Search for the cell housing the specified text and yield its [x, y] center coordinate. 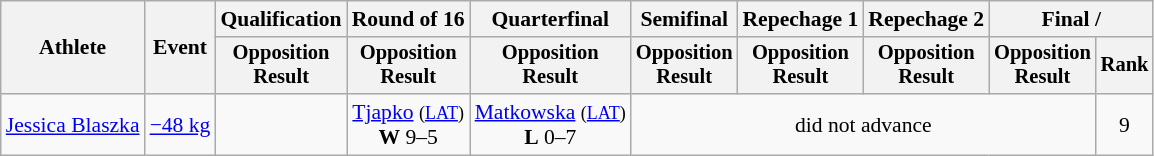
Jessica Blaszka [73, 124]
Event [180, 48]
Athlete [73, 48]
Round of 16 [408, 19]
did not advance [864, 124]
Repechage 1 [800, 19]
Quarterfinal [550, 19]
Semifinal [684, 19]
Matkowska (LAT)L 0–7 [550, 124]
9 [1125, 124]
Tjapko (LAT)W 9–5 [408, 124]
Rank [1125, 66]
Repechage 2 [926, 19]
Final / [1071, 19]
Qualification [280, 19]
−48 kg [180, 124]
